For the text-containing cell, return its midpoint in (X, Y) coordinate format. 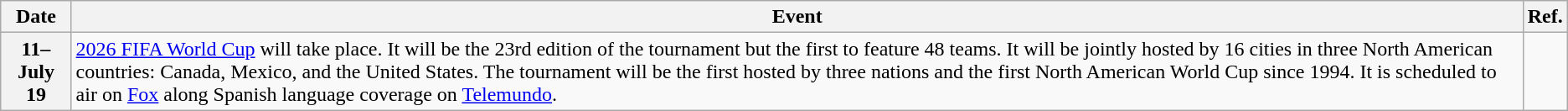
Date (36, 17)
11–July 19 (36, 71)
Ref. (1545, 17)
Event (797, 17)
